Detect which cell encompasses the target text, then output its (X, Y) center coordinate. 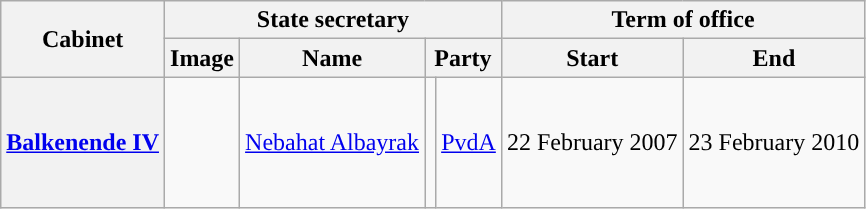
State secretary (334, 20)
Start (592, 58)
Name (332, 58)
22 February 2007 (592, 142)
Party (464, 58)
Balkenende IV (83, 142)
23 February 2010 (774, 142)
Term of office (682, 20)
PvdA (469, 142)
Image (202, 58)
Nebahat Albayrak (332, 142)
End (774, 58)
Cabinet (83, 39)
